Identify which cell holds the provided text, then report its [X, Y] central coordinate. 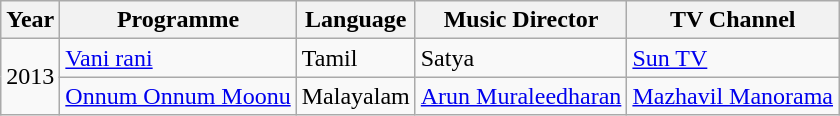
Mazhavil Manorama [733, 96]
Arun Muraleedharan [521, 96]
Music Director [521, 20]
Language [356, 20]
Malayalam [356, 96]
Sun TV [733, 58]
TV Channel [733, 20]
Tamil [356, 58]
Vani rani [178, 58]
Programme [178, 20]
2013 [30, 77]
Onnum Onnum Moonu [178, 96]
Year [30, 20]
Satya [521, 58]
